Provide the [x, y] coordinate of the cell's center where the given text is located.  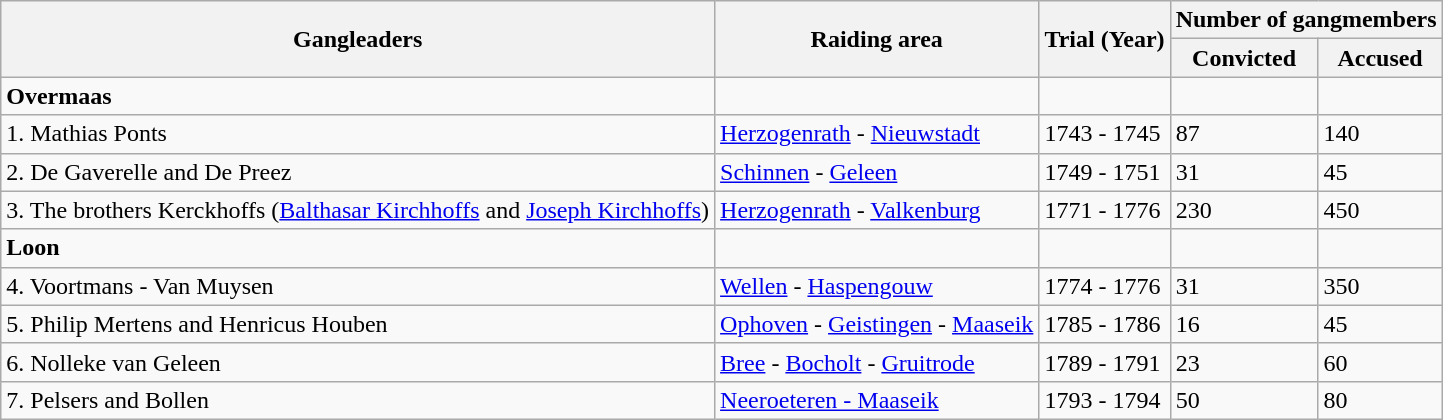
Gangleaders [358, 39]
Convicted [1244, 58]
60 [1380, 362]
Loon [358, 248]
Trial (Year) [1104, 39]
1789 - 1791 [1104, 362]
Accused [1380, 58]
Overmaas [358, 96]
Herzogenrath - Nieuwstadt [877, 134]
7. Pelsers and Bollen [358, 400]
5. Philip Mertens and Henricus Houben [358, 324]
Number of gangmembers [1306, 20]
1. Mathias Ponts [358, 134]
Schinnen - Geleen [877, 172]
1774 - 1776 [1104, 286]
87 [1244, 134]
50 [1244, 400]
Herzogenrath - Valkenburg [877, 210]
3. The brothers Kerckhoffs (Balthasar Kirchhoffs and Joseph Kirchhoffs) [358, 210]
Neeroeteren - Maaseik [877, 400]
4. Voortmans - Van Muysen [358, 286]
Bree - Bocholt - Gruitrode [877, 362]
Ophoven - Geistingen - Maaseik [877, 324]
230 [1244, 210]
1749 - 1751 [1104, 172]
1771 - 1776 [1104, 210]
140 [1380, 134]
450 [1380, 210]
1743 - 1745 [1104, 134]
Raiding area [877, 39]
350 [1380, 286]
Wellen - Haspengouw [877, 286]
1785 - 1786 [1104, 324]
6. Nolleke van Geleen [358, 362]
2. De Gaverelle and De Preez [358, 172]
23 [1244, 362]
1793 - 1794 [1104, 400]
80 [1380, 400]
16 [1244, 324]
